Find where the given text appears and provide that cell's center as [x, y] coordinate. 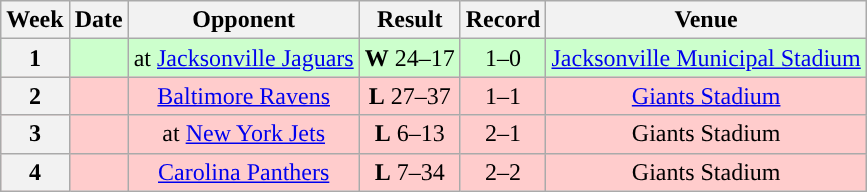
Record [503, 20]
at Jacksonville Jaguars [244, 58]
Result [410, 20]
1–1 [503, 96]
L 27–37 [410, 96]
Week [35, 20]
at New York Jets [244, 134]
Jacksonville Municipal Stadium [706, 58]
3 [35, 134]
Date [98, 20]
L 6–13 [410, 134]
W 24–17 [410, 58]
2–2 [503, 172]
Carolina Panthers [244, 172]
1 [35, 58]
Baltimore Ravens [244, 96]
2 [35, 96]
4 [35, 172]
Opponent [244, 20]
2–1 [503, 134]
1–0 [503, 58]
Venue [706, 20]
L 7–34 [410, 172]
